Capture the cell that displays the provided text and extract its [X, Y] central coordinate. 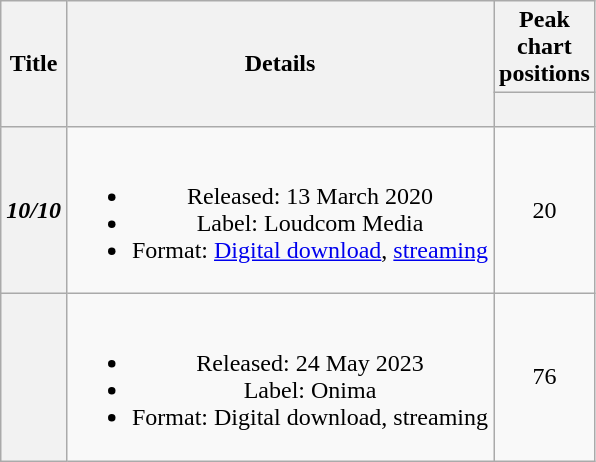
Details [280, 64]
Peak chart positions [545, 47]
Released: 13 March 2020Label: Loudcom MediaFormat: Digital download, streaming [280, 210]
10/10 [34, 210]
20 [545, 210]
Released: 24 May 2023Label: OnimaFormat: Digital download, streaming [280, 378]
76 [545, 378]
Title [34, 64]
